Find where the given text appears and provide that cell's center as [x, y] coordinate. 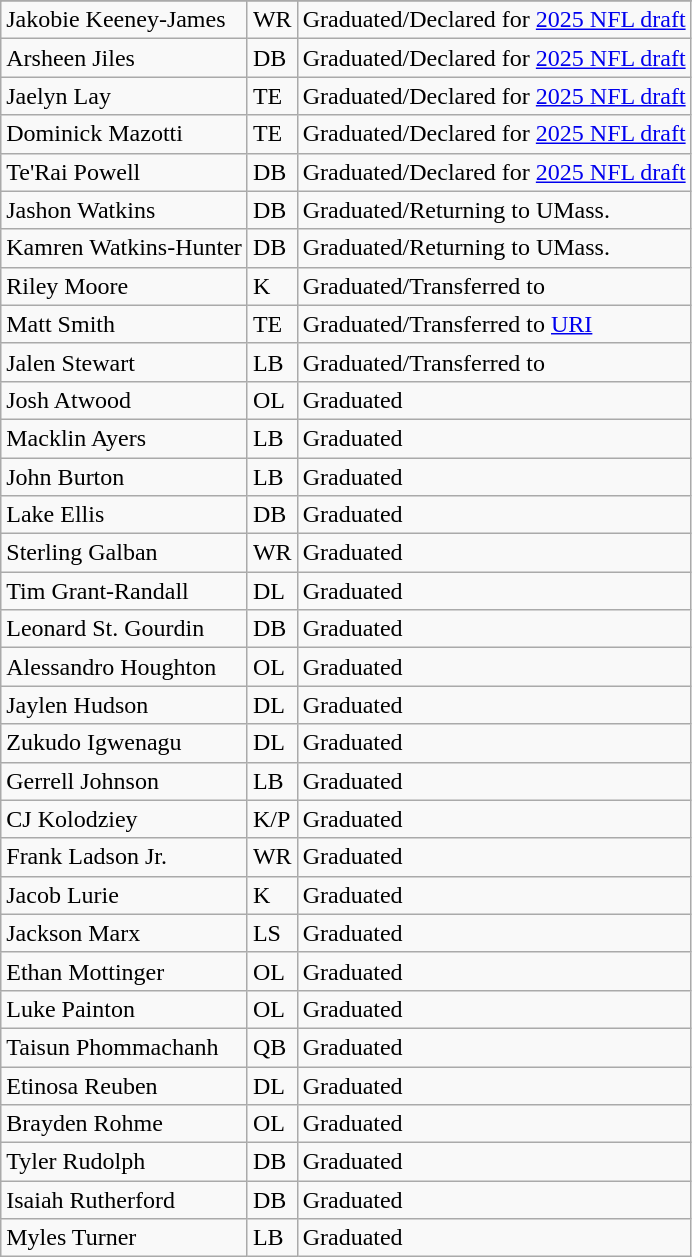
Tyler Rudolph [124, 1162]
Macklin Ayers [124, 438]
Josh Atwood [124, 400]
Arsheen Jiles [124, 58]
Lake Ellis [124, 515]
Gerrell Johnson [124, 781]
Isaiah Rutherford [124, 1200]
Jalen Stewart [124, 362]
Kamren Watkins-Hunter [124, 248]
Te'Rai Powell [124, 172]
Graduated/Transferred to URI [494, 324]
John Burton [124, 477]
Taisun Phommachanh [124, 1047]
Luke Painton [124, 1009]
K/P [272, 819]
Jashon Watkins [124, 210]
Brayden Rohme [124, 1124]
Jaylen Hudson [124, 705]
LS [272, 933]
Tim Grant-Randall [124, 591]
Riley Moore [124, 286]
Sterling Galban [124, 553]
Ethan Mottinger [124, 971]
Leonard St. Gourdin [124, 629]
Jakobie Keeney-James [124, 20]
Jaelyn Lay [124, 96]
Matt Smith [124, 324]
QB [272, 1047]
Jackson Marx [124, 933]
CJ Kolodziey [124, 819]
Myles Turner [124, 1238]
Etinosa Reuben [124, 1085]
Dominick Mazotti [124, 134]
Alessandro Houghton [124, 667]
Jacob Lurie [124, 895]
Frank Ladson Jr. [124, 857]
Zukudo Igwenagu [124, 743]
